Extract the (X, Y) coordinate from the center of the cell holding the provided text.  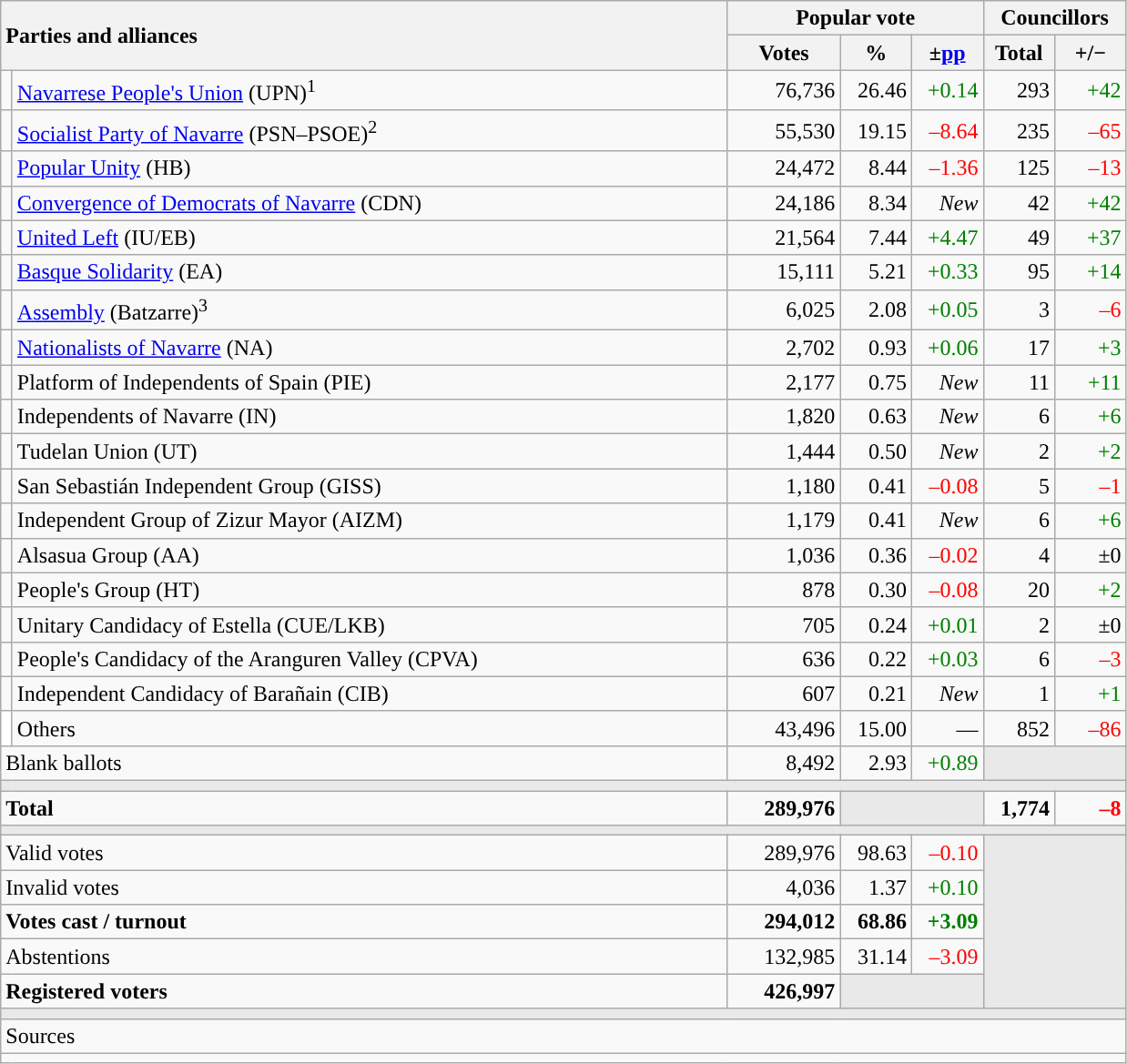
1,774 (1020, 808)
Socialist Party of Navarre (PSN–PSOE)2 (370, 131)
1,820 (784, 417)
–1.36 (947, 168)
0.50 (876, 451)
+4.47 (947, 238)
Votes cast / turnout (364, 922)
0.75 (876, 382)
293 (1020, 91)
Independent Candidacy of Barañain (CIB) (370, 694)
Unitary Candidacy of Estella (CUE/LKB) (370, 624)
6,025 (784, 309)
15.00 (876, 728)
24,186 (784, 203)
Tudelan Union (UT) (370, 451)
Invalid votes (364, 887)
+0.06 (947, 348)
People's Group (HT) (370, 590)
20 (1020, 590)
People's Candidacy of the Aranguren Valley (CPVA) (370, 659)
Votes (784, 53)
Councillors (1054, 18)
–3 (1091, 659)
–6 (1091, 309)
3 (1020, 309)
–0.02 (947, 555)
Parties and alliances (364, 35)
–1 (1091, 486)
Abstentions (364, 957)
0.36 (876, 555)
+14 (1091, 272)
0.22 (876, 659)
Basque Solidarity (EA) (370, 272)
43,496 (784, 728)
Nationalists of Navarre (NA) (370, 348)
11 (1020, 382)
+3 (1091, 348)
0.21 (876, 694)
68.86 (876, 922)
15,111 (784, 272)
0.30 (876, 590)
4,036 (784, 887)
0.24 (876, 624)
Popular Unity (HB) (370, 168)
+0.01 (947, 624)
1,444 (784, 451)
1,180 (784, 486)
636 (784, 659)
4 (1020, 555)
5 (1020, 486)
Others (370, 728)
878 (784, 590)
–0.10 (947, 853)
Convergence of Democrats of Navarre (CDN) (370, 203)
26.46 (876, 91)
Alsasua Group (AA) (370, 555)
125 (1020, 168)
76,736 (784, 91)
235 (1020, 131)
% (876, 53)
98.63 (876, 853)
San Sebastián Independent Group (GISS) (370, 486)
42 (1020, 203)
19.15 (876, 131)
Assembly (Batzarre)3 (370, 309)
426,997 (784, 991)
0.93 (876, 348)
0.63 (876, 417)
Sources (563, 1036)
+0.14 (947, 91)
–13 (1091, 168)
+11 (1091, 382)
+3.09 (947, 922)
+0.89 (947, 764)
95 (1020, 272)
Valid votes (364, 853)
+0.05 (947, 309)
31.14 (876, 957)
5.21 (876, 272)
+0.33 (947, 272)
+/− (1091, 53)
8,492 (784, 764)
1,036 (784, 555)
United Left (IU/EB) (370, 238)
Platform of Independents of Spain (PIE) (370, 382)
Registered voters (364, 991)
+1 (1091, 694)
607 (784, 694)
852 (1020, 728)
2.93 (876, 764)
8.44 (876, 168)
1.37 (876, 887)
132,985 (784, 957)
2.08 (876, 309)
+0.10 (947, 887)
705 (784, 624)
1 (1020, 694)
Independent Group of Zizur Mayor (AIZM) (370, 521)
Blank ballots (364, 764)
+37 (1091, 238)
–65 (1091, 131)
24,472 (784, 168)
7.44 (876, 238)
55,530 (784, 131)
2,702 (784, 348)
–8 (1091, 808)
Independents of Navarre (IN) (370, 417)
–8.64 (947, 131)
Navarrese People's Union (UPN)1 (370, 91)
Popular vote (856, 18)
— (947, 728)
294,012 (784, 922)
±pp (947, 53)
–86 (1091, 728)
2,177 (784, 382)
17 (1020, 348)
+0.03 (947, 659)
8.34 (876, 203)
1,179 (784, 521)
21,564 (784, 238)
–3.09 (947, 957)
49 (1020, 238)
